For the text-containing cell, return its midpoint in [X, Y] coordinate format. 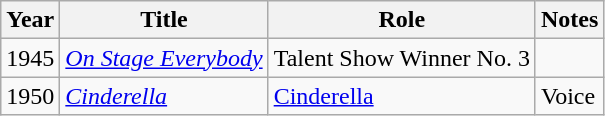
Year [30, 20]
Voice [569, 96]
1950 [30, 96]
1945 [30, 58]
Title [164, 20]
Role [402, 20]
Talent Show Winner No. 3 [402, 58]
On Stage Everybody [164, 58]
Notes [569, 20]
